Identify which cell holds the provided text, then report its [X, Y] central coordinate. 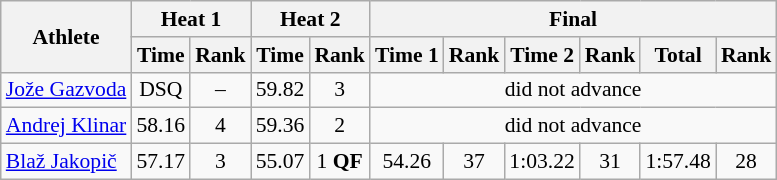
57.17 [160, 162]
1:03.22 [542, 162]
59.82 [280, 90]
59.36 [280, 126]
4 [220, 126]
Heat 2 [310, 19]
2 [340, 126]
Time 1 [407, 55]
Final [573, 19]
DSQ [160, 90]
58.16 [160, 126]
28 [746, 162]
1:57.48 [678, 162]
– [220, 90]
Time 2 [542, 55]
37 [474, 162]
31 [610, 162]
Athlete [66, 36]
1 QF [340, 162]
Total [678, 55]
54.26 [407, 162]
Blaž Jakopič [66, 162]
Andrej Klinar [66, 126]
Heat 1 [190, 19]
55.07 [280, 162]
Jože Gazvoda [66, 90]
